Capture the cell that displays the provided text and extract its (X, Y) central coordinate. 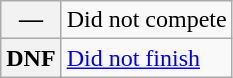
Did not compete (146, 20)
DNF (31, 58)
— (31, 20)
Did not finish (146, 58)
